Output the (X, Y) coordinate of the center of the cell containing the given text.  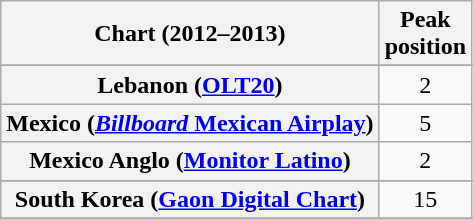
Mexico (Billboard Mexican Airplay) (190, 123)
Lebanon (OLT20) (190, 85)
5 (425, 123)
Peakposition (425, 34)
South Korea (Gaon Digital Chart) (190, 199)
Chart (2012–2013) (190, 34)
Mexico Anglo (Monitor Latino) (190, 161)
15 (425, 199)
